Pinpoint the cell where the given text exists, returning its (X, Y) midpoint coordinate. 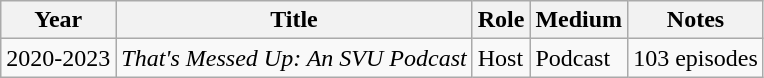
Podcast (579, 58)
Host (501, 58)
Year (58, 20)
That's Messed Up: An SVU Podcast (294, 58)
2020-2023 (58, 58)
103 episodes (696, 58)
Title (294, 20)
Notes (696, 20)
Medium (579, 20)
Role (501, 20)
